Detect which cell encompasses the target text, then output its [x, y] center coordinate. 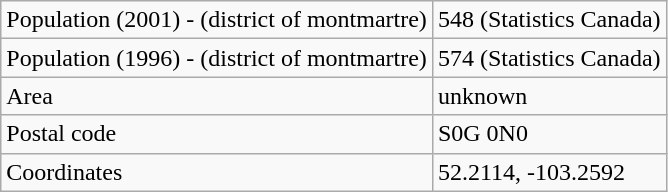
Coordinates [217, 172]
574 (Statistics Canada) [549, 58]
unknown [549, 96]
52.2114, -103.2592 [549, 172]
S0G 0N0 [549, 134]
Population (2001) - (district of montmartre) [217, 20]
Population (1996) - (district of montmartre) [217, 58]
548 (Statistics Canada) [549, 20]
Postal code [217, 134]
Area [217, 96]
